From the cell containing the given text, extract its center point as [x, y] coordinate. 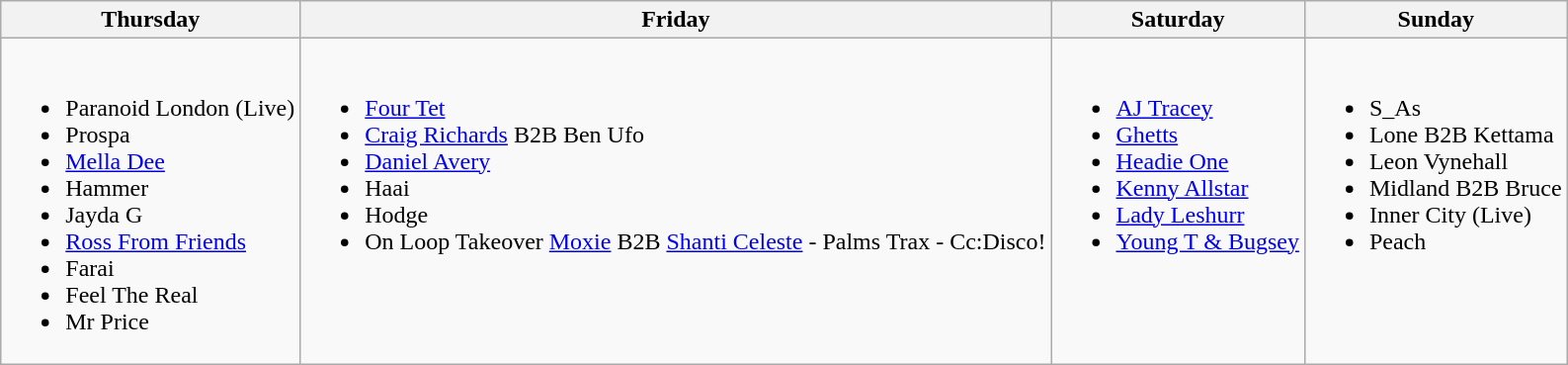
Paranoid London (Live)ProspaMella DeeHammerJayda GRoss From FriendsFaraiFeel The RealMr Price [150, 202]
S_AsLone B2B KettamaLeon VynehallMidland B2B BruceInner City (Live)Peach [1436, 202]
Friday [676, 20]
Four TetCraig Richards B2B Ben UfoDaniel AveryHaaiHodgeOn Loop Takeover Moxie B2B Shanti Celeste - Palms Trax - Cc:Disco! [676, 202]
Thursday [150, 20]
AJ TraceyGhettsHeadie OneKenny AllstarLady LeshurrYoung T & Bugsey [1178, 202]
Sunday [1436, 20]
Saturday [1178, 20]
